Provide the (X, Y) coordinate of the cell's center where the given text is located.  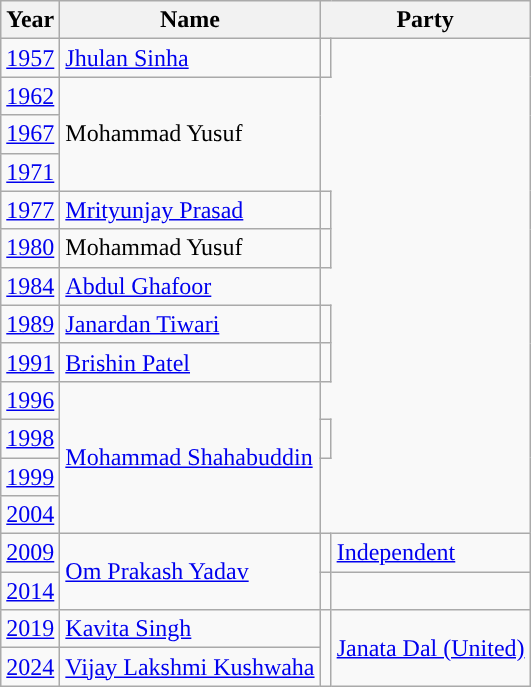
Party (425, 20)
Independent (430, 553)
Mrityunjay Prasad (190, 210)
Om Prakash Yadav (190, 572)
1971 (30, 172)
1967 (30, 134)
Mohammad Shahabuddin (190, 457)
2024 (30, 667)
1989 (30, 324)
2009 (30, 553)
2019 (30, 629)
1984 (30, 286)
1998 (30, 438)
1962 (30, 96)
2004 (30, 515)
Vijay Lakshmi Kushwaha (190, 667)
2014 (30, 591)
Jhulan Sinha (190, 58)
1980 (30, 248)
Janata Dal (United) (430, 648)
1999 (30, 477)
Janardan Tiwari (190, 324)
Name (190, 20)
1991 (30, 362)
Abdul Ghafoor (190, 286)
Kavita Singh (190, 629)
1977 (30, 210)
Brishin Patel (190, 362)
Year (30, 20)
1996 (30, 400)
1957 (30, 58)
